Search for the cell housing the specified text and yield its (x, y) center coordinate. 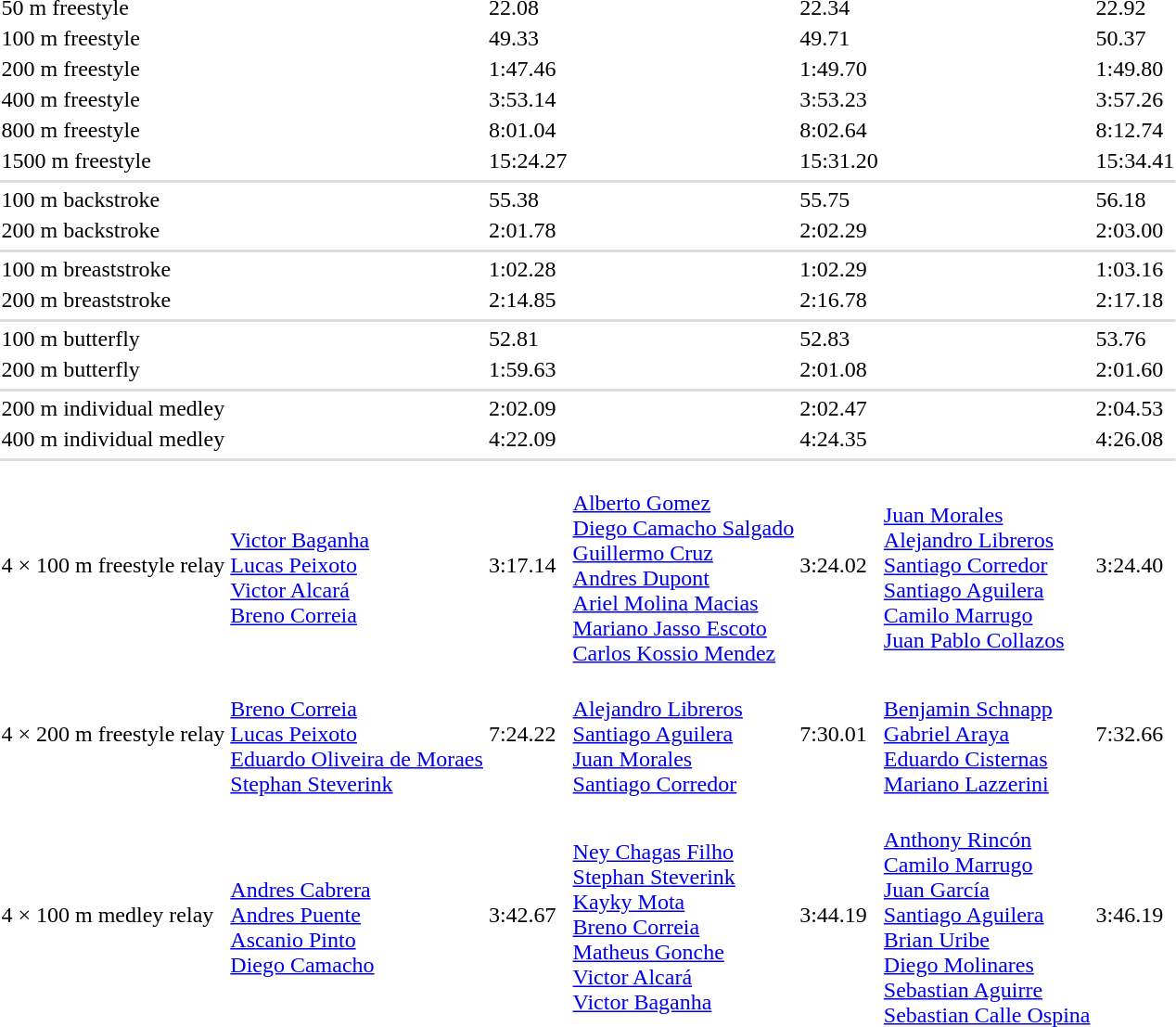
7:30.01 (839, 734)
4:26.08 (1135, 439)
2:02.29 (839, 230)
8:12.74 (1135, 130)
2:04.53 (1135, 408)
4:24.35 (839, 439)
2:14.85 (528, 300)
3:57.26 (1135, 99)
1:02.28 (528, 269)
49.33 (528, 38)
56.18 (1135, 199)
2:02.47 (839, 408)
200 m backstroke (113, 230)
1:03.16 (1135, 269)
49.71 (839, 38)
1:49.80 (1135, 69)
3:24.40 (1135, 566)
200 m freestyle (113, 69)
7:24.22 (528, 734)
2:01.78 (528, 230)
Alberto GomezDiego Camacho SalgadoGuillermo CruzAndres DupontAriel Molina MaciasMariano Jasso EscotoCarlos Kossio Mendez (684, 566)
53.76 (1135, 339)
2:02.09 (528, 408)
15:24.27 (528, 160)
2:03.00 (1135, 230)
7:32.66 (1135, 734)
100 m breaststroke (113, 269)
200 m breaststroke (113, 300)
50.37 (1135, 38)
3:17.14 (528, 566)
400 m freestyle (113, 99)
4 × 200 m freestyle relay (113, 734)
4:22.09 (528, 439)
1:47.46 (528, 69)
15:34.41 (1135, 160)
1:59.63 (528, 369)
3:53.14 (528, 99)
Juan MoralesAlejandro LibrerosSantiago CorredorSantiago AguileraCamilo MarrugoJuan Pablo Collazos (987, 566)
100 m freestyle (113, 38)
52.83 (839, 339)
100 m butterfly (113, 339)
2:01.60 (1135, 369)
8:01.04 (528, 130)
800 m freestyle (113, 130)
Breno CorreiaLucas PeixotoEduardo Oliveira de MoraesStephan Steverink (357, 734)
100 m backstroke (113, 199)
1:49.70 (839, 69)
55.75 (839, 199)
1:02.29 (839, 269)
2:01.08 (839, 369)
2:17.18 (1135, 300)
4 × 100 m freestyle relay (113, 566)
2:16.78 (839, 300)
200 m butterfly (113, 369)
Benjamin SchnappGabriel ArayaEduardo CisternasMariano Lazzerini (987, 734)
52.81 (528, 339)
8:02.64 (839, 130)
400 m individual medley (113, 439)
Victor BaganhaLucas PeixotoVictor AlcaráBreno Correia (357, 566)
3:53.23 (839, 99)
200 m individual medley (113, 408)
Alejandro LibrerosSantiago AguileraJuan MoralesSantiago Corredor (684, 734)
1500 m freestyle (113, 160)
55.38 (528, 199)
15:31.20 (839, 160)
3:24.02 (839, 566)
